Scan for the cell matching the given text and deliver its [x, y] coordinate at center. 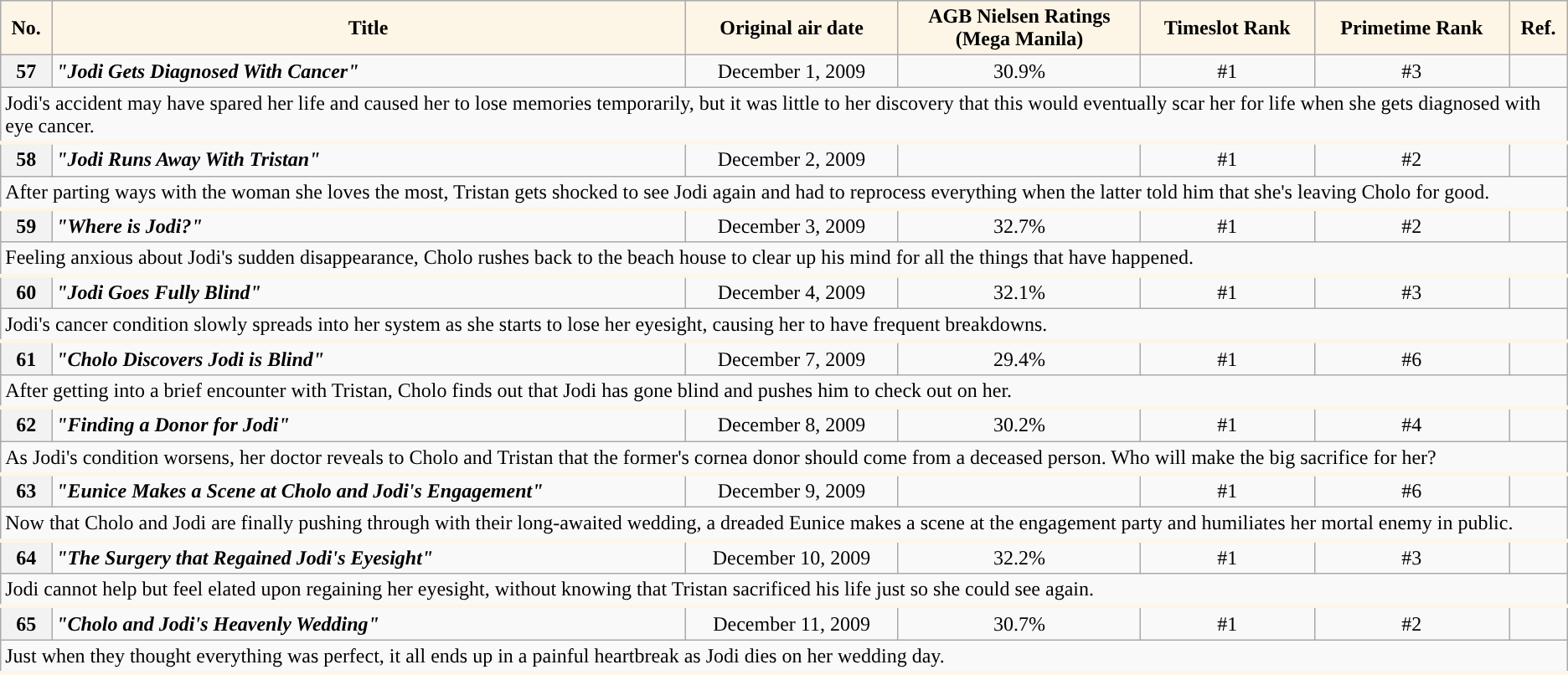
"Eunice Makes a Scene at Cholo and Jodi's Engagement" [369, 491]
57 [27, 71]
29.4% [1019, 358]
"Jodi Gets Diagnosed With Cancer" [369, 71]
"Cholo Discovers Jodi is Blind" [369, 358]
December 7, 2009 [792, 358]
AGB Nielsen Ratings(Mega Manila) [1019, 28]
December 11, 2009 [792, 623]
December 4, 2009 [792, 292]
Title [369, 28]
65 [27, 623]
"Jodi Goes Fully Blind" [369, 292]
After getting into a brief encounter with Tristan, Cholo finds out that Jodi has gone blind and pushes him to check out on her. [784, 391]
64 [27, 557]
Jodi's cancer condition slowly spreads into her system as she starts to lose her eyesight, causing her to have frequent breakdowns. [784, 325]
32.1% [1019, 292]
61 [27, 358]
60 [27, 292]
"Where is Jodi?" [369, 226]
Original air date [792, 28]
30.7% [1019, 623]
December 9, 2009 [792, 491]
"Cholo and Jodi's Heavenly Wedding" [369, 623]
Feeling anxious about Jodi's sudden disappearance, Cholo rushes back to the beach house to clear up his mind for all the things that have happened. [784, 259]
Jodi cannot help but feel elated upon regaining her eyesight, without knowing that Tristan sacrificed his life just so she could see again. [784, 590]
"Jodi Runs Away With Tristan" [369, 159]
Ref. [1539, 28]
December 10, 2009 [792, 557]
32.2% [1019, 557]
58 [27, 159]
30.2% [1019, 425]
December 1, 2009 [792, 71]
62 [27, 425]
"The Surgery that Regained Jodi's Eyesight" [369, 557]
#4 [1412, 425]
59 [27, 226]
No. [27, 28]
32.7% [1019, 226]
"Finding a Donor for Jodi" [369, 425]
Timeslot Rank [1227, 28]
December 3, 2009 [792, 226]
30.9% [1019, 71]
Just when they thought everything was perfect, it all ends up in a painful heartbreak as Jodi dies on her wedding day. [784, 657]
Primetime Rank [1412, 28]
December 2, 2009 [792, 159]
63 [27, 491]
December 8, 2009 [792, 425]
